Pinpoint the cell where the given text exists, returning its (X, Y) midpoint coordinate. 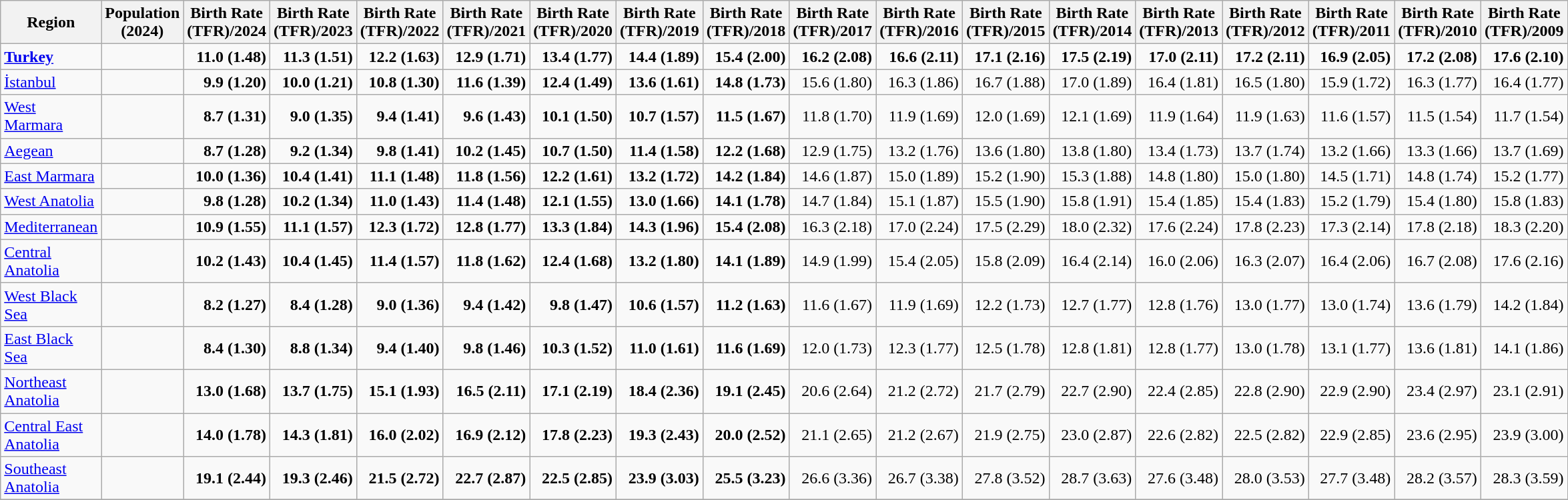
18.0 (2.32) (1092, 227)
11.9 (1.63) (1266, 116)
12.1 (1.69) (1092, 116)
28.0 (3.53) (1266, 479)
15.8 (1.83) (1524, 201)
15.2 (1.77) (1524, 176)
21.5 (2.72) (400, 479)
14.1 (1.78) (746, 201)
16.5 (2.11) (486, 391)
Birth Rate (TFR)/2014 (1092, 23)
Northeast Anatolia (51, 391)
11.8 (1.56) (486, 176)
12.2 (1.73) (1006, 304)
16.2 (2.08) (833, 57)
14.0 (1.78) (227, 435)
11.5 (1.54) (1438, 116)
11.4 (1.58) (659, 151)
10.1 (1.50) (573, 116)
16.5 (1.80) (1266, 82)
16.7 (1.88) (1006, 82)
11.8 (1.70) (833, 116)
13.7 (1.74) (1266, 151)
16.9 (2.05) (1351, 57)
9.8 (1.41) (400, 151)
23.9 (3.00) (1524, 435)
10.9 (1.55) (227, 227)
17.5 (2.19) (1092, 57)
27.7 (3.48) (1351, 479)
Southeast Anatolia (51, 479)
25.5 (3.23) (746, 479)
16.3 (1.77) (1438, 82)
15.4 (2.05) (919, 261)
16.6 (2.11) (919, 57)
26.7 (3.38) (919, 479)
22.7 (2.87) (486, 479)
11.1 (1.57) (314, 227)
15.6 (1.80) (833, 82)
10.8 (1.30) (400, 82)
12.0 (1.69) (1006, 116)
12.1 (1.55) (573, 201)
16.4 (1.81) (1179, 82)
22.7 (2.90) (1092, 391)
21.2 (2.72) (919, 391)
Birth Rate (TFR)/2023 (314, 23)
11.1 (1.48) (400, 176)
11.9 (1.64) (1179, 116)
15.1 (1.87) (919, 201)
23.1 (2.91) (1524, 391)
17.0 (2.11) (1179, 57)
13.4 (1.77) (573, 57)
15.0 (1.80) (1266, 176)
Birth Rate (TFR)/2015 (1006, 23)
Population (2024) (143, 23)
13.6 (1.61) (659, 82)
23.0 (2.87) (1092, 435)
16.4 (1.77) (1524, 82)
9.4 (1.41) (400, 116)
East Marmara (51, 176)
21.9 (2.75) (1006, 435)
16.9 (2.12) (486, 435)
18.3 (2.20) (1524, 227)
10.7 (1.57) (659, 116)
15.3 (1.88) (1092, 176)
10.7 (1.50) (573, 151)
21.2 (2.67) (919, 435)
17.6 (2.16) (1524, 261)
13.4 (1.73) (1179, 151)
19.1 (2.45) (746, 391)
Birth Rate (TFR)/2009 (1524, 23)
12.3 (1.72) (400, 227)
Birth Rate (TFR)/2021 (486, 23)
Birth Rate (TFR)/2012 (1266, 23)
15.9 (1.72) (1351, 82)
14.6 (1.87) (833, 176)
12.9 (1.71) (486, 57)
Turkey (51, 57)
Region (51, 23)
10.2 (1.34) (314, 201)
20.6 (2.64) (833, 391)
13.2 (1.76) (919, 151)
11.5 (1.67) (746, 116)
11.0 (1.43) (400, 201)
10.6 (1.57) (659, 304)
27.8 (3.52) (1006, 479)
Birth Rate (TFR)/2024 (227, 23)
16.3 (2.18) (833, 227)
28.2 (3.57) (1438, 479)
Birth Rate (TFR)/2020 (573, 23)
23.6 (2.95) (1438, 435)
Birth Rate (TFR)/2016 (919, 23)
13.3 (1.84) (573, 227)
14.8 (1.74) (1438, 176)
12.2 (1.63) (400, 57)
23.4 (2.97) (1438, 391)
West Marmara (51, 116)
16.3 (1.86) (919, 82)
9.8 (1.46) (486, 348)
15.2 (1.79) (1351, 201)
13.6 (1.81) (1438, 348)
11.7 (1.54) (1524, 116)
11.6 (1.69) (746, 348)
22.9 (2.90) (1351, 391)
9.8 (1.47) (573, 304)
12.5 (1.78) (1006, 348)
27.6 (3.48) (1179, 479)
8.2 (1.27) (227, 304)
14.9 (1.99) (833, 261)
16.7 (2.08) (1438, 261)
17.6 (2.24) (1179, 227)
10.2 (1.43) (227, 261)
28.7 (3.63) (1092, 479)
14.3 (1.96) (659, 227)
Mediterranean (51, 227)
22.5 (2.85) (573, 479)
10.4 (1.41) (314, 176)
13.1 (1.77) (1351, 348)
12.3 (1.77) (919, 348)
8.7 (1.31) (227, 116)
9.8 (1.28) (227, 201)
12.8 (1.81) (1092, 348)
West Anatolia (51, 201)
12.4 (1.49) (573, 82)
11.4 (1.48) (486, 201)
9.4 (1.40) (400, 348)
14.1 (1.89) (746, 261)
12.9 (1.75) (833, 151)
Birth Rate (TFR)/2010 (1438, 23)
22.4 (2.85) (1179, 391)
21.7 (2.79) (1006, 391)
16.4 (2.06) (1351, 261)
10.0 (1.36) (227, 176)
14.7 (1.84) (833, 201)
19.3 (2.46) (314, 479)
14.3 (1.81) (314, 435)
11.3 (1.51) (314, 57)
13.2 (1.72) (659, 176)
Birth Rate (TFR)/2022 (400, 23)
17.0 (1.89) (1092, 82)
22.5 (2.82) (1266, 435)
15.1 (1.93) (400, 391)
Aegean (51, 151)
14.1 (1.86) (1524, 348)
12.2 (1.61) (573, 176)
11.4 (1.57) (400, 261)
Birth Rate (TFR)/2018 (746, 23)
15.4 (1.83) (1266, 201)
17.2 (2.08) (1438, 57)
Birth Rate (TFR)/2011 (1351, 23)
East Black Sea (51, 348)
10.3 (1.52) (573, 348)
13.8 (1.80) (1092, 151)
12.8 (1.76) (1179, 304)
22.9 (2.85) (1351, 435)
15.5 (1.90) (1006, 201)
West Black Sea (51, 304)
15.8 (1.91) (1092, 201)
16.0 (2.02) (400, 435)
13.0 (1.66) (659, 201)
9.2 (1.34) (314, 151)
İstanbul (51, 82)
15.4 (2.00) (746, 57)
9.0 (1.35) (314, 116)
8.4 (1.30) (227, 348)
9.0 (1.36) (400, 304)
13.6 (1.80) (1006, 151)
16.4 (2.14) (1092, 261)
12.4 (1.68) (573, 261)
13.2 (1.66) (1351, 151)
26.6 (3.36) (833, 479)
16.3 (2.07) (1266, 261)
17.1 (2.19) (573, 391)
8.7 (1.28) (227, 151)
17.1 (2.16) (1006, 57)
9.6 (1.43) (486, 116)
28.3 (3.59) (1524, 479)
14.8 (1.73) (746, 82)
13.3 (1.66) (1438, 151)
15.0 (1.89) (919, 176)
16.0 (2.06) (1179, 261)
13.7 (1.75) (314, 391)
10.2 (1.45) (486, 151)
20.0 (2.52) (746, 435)
9.9 (1.20) (227, 82)
12.0 (1.73) (833, 348)
17.3 (2.14) (1351, 227)
15.2 (1.90) (1006, 176)
15.8 (2.09) (1006, 261)
11.0 (1.61) (659, 348)
13.0 (1.77) (1266, 304)
14.5 (1.71) (1351, 176)
8.4 (1.28) (314, 304)
13.0 (1.68) (227, 391)
13.7 (1.69) (1524, 151)
8.8 (1.34) (314, 348)
13.0 (1.78) (1266, 348)
13.6 (1.79) (1438, 304)
17.0 (2.24) (919, 227)
15.4 (1.80) (1438, 201)
17.6 (2.10) (1524, 57)
15.4 (1.85) (1179, 201)
14.4 (1.89) (659, 57)
19.1 (2.44) (227, 479)
12.7 (1.77) (1092, 304)
21.1 (2.65) (833, 435)
23.9 (3.03) (659, 479)
11.6 (1.57) (1351, 116)
17.2 (2.11) (1266, 57)
10.4 (1.45) (314, 261)
13.0 (1.74) (1351, 304)
19.3 (2.43) (659, 435)
9.4 (1.42) (486, 304)
11.6 (1.67) (833, 304)
14.8 (1.80) (1179, 176)
22.6 (2.82) (1179, 435)
13.2 (1.80) (659, 261)
10.0 (1.21) (314, 82)
Central Anatolia (51, 261)
18.4 (2.36) (659, 391)
15.4 (2.08) (746, 227)
22.8 (2.90) (1266, 391)
Birth Rate (TFR)/2017 (833, 23)
Birth Rate (TFR)/2019 (659, 23)
11.0 (1.48) (227, 57)
17.8 (2.18) (1438, 227)
11.2 (1.63) (746, 304)
12.2 (1.68) (746, 151)
11.8 (1.62) (486, 261)
11.6 (1.39) (486, 82)
17.5 (2.29) (1006, 227)
Birth Rate (TFR)/2013 (1179, 23)
Central East Anatolia (51, 435)
